Extract the [x, y] coordinate from the center of the cell holding the provided text.  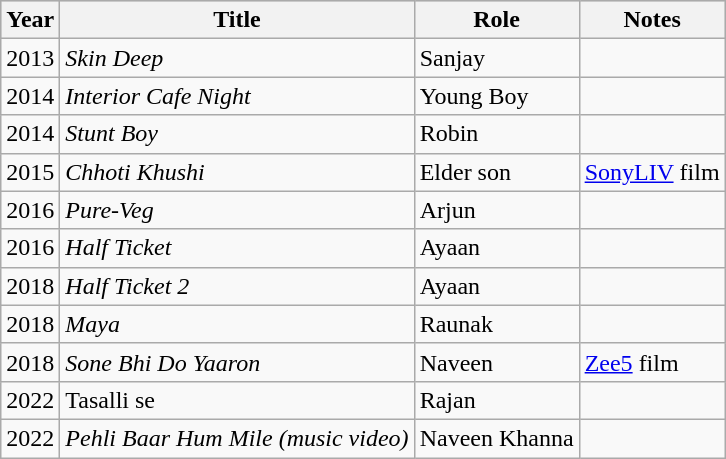
Pure-Veg [237, 210]
Year [30, 20]
Notes [652, 20]
Skin Deep [237, 58]
Robin [496, 134]
Sone Bhi Do Yaaron [237, 362]
Naveen Khanna [496, 438]
Pehli Baar Hum Mile (music video) [237, 438]
2013 [30, 58]
Tasalli se [237, 400]
Naveen [496, 362]
Young Boy [496, 96]
Zee5 film [652, 362]
Maya [237, 324]
Interior Cafe Night [237, 96]
Title [237, 20]
Half Ticket [237, 248]
Half Ticket 2 [237, 286]
Rajan [496, 400]
Role [496, 20]
2015 [30, 172]
SonyLIV film [652, 172]
Stunt Boy [237, 134]
Elder son [496, 172]
Arjun [496, 210]
Raunak [496, 324]
Sanjay [496, 58]
Chhoti Khushi [237, 172]
